From the cell containing the given text, extract its center point as [X, Y] coordinate. 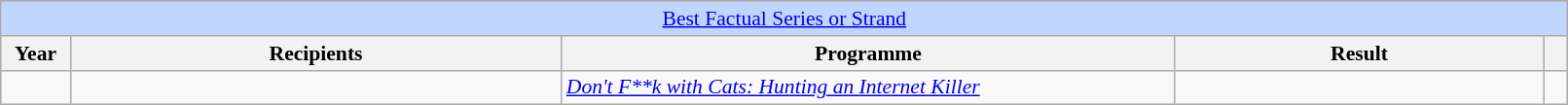
Don't F**k with Cats: Hunting an Internet Killer [868, 87]
Programme [868, 53]
Year [36, 53]
Result [1359, 53]
Best Factual Series or Strand [784, 18]
Recipients [315, 53]
